Detect which cell encompasses the target text, then output its (x, y) center coordinate. 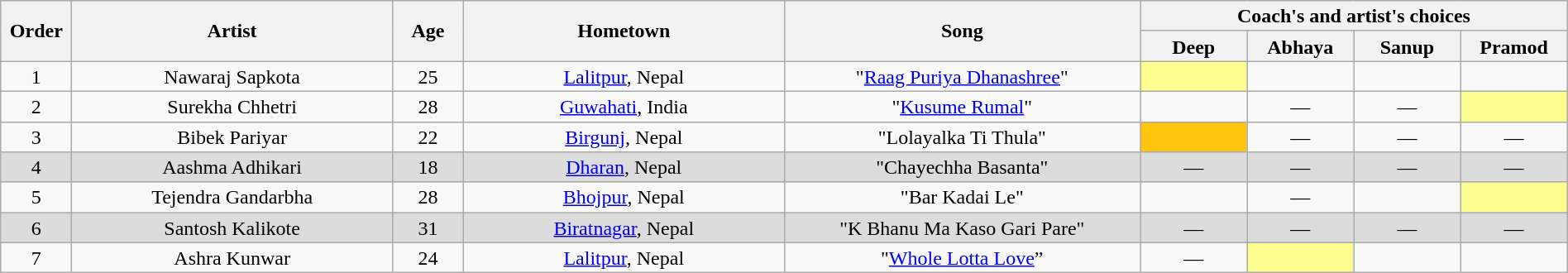
Song (963, 31)
31 (428, 228)
4 (36, 167)
Bhojpur, Nepal (624, 197)
"Chayechha Basanta" (963, 167)
5 (36, 197)
Biratnagar, Nepal (624, 228)
24 (428, 258)
Guwahati, India (624, 106)
"Whole Lotta Love” (963, 258)
Tejendra Gandarbha (232, 197)
3 (36, 137)
Dharan, Nepal (624, 167)
Pramod (1513, 46)
Nawaraj Sapkota (232, 76)
"Kusume Rumal" (963, 106)
18 (428, 167)
Aashma Adhikari (232, 167)
Deep (1194, 46)
22 (428, 137)
1 (36, 76)
Santosh Kalikote (232, 228)
6 (36, 228)
Birgunj, Nepal (624, 137)
Bibek Pariyar (232, 137)
7 (36, 258)
Surekha Chhetri (232, 106)
Abhaya (1300, 46)
Artist (232, 31)
Age (428, 31)
"Bar Kadai Le" (963, 197)
25 (428, 76)
Sanup (1408, 46)
"Raag Puriya Dhanashree" (963, 76)
Ashra Kunwar (232, 258)
2 (36, 106)
"K Bhanu Ma Kaso Gari Pare" (963, 228)
Coach's and artist's choices (1355, 17)
Hometown (624, 31)
Order (36, 31)
"Lolayalka Ti Thula" (963, 137)
